Return the [X, Y] coordinate for the center point of the cell that contains the specified text.  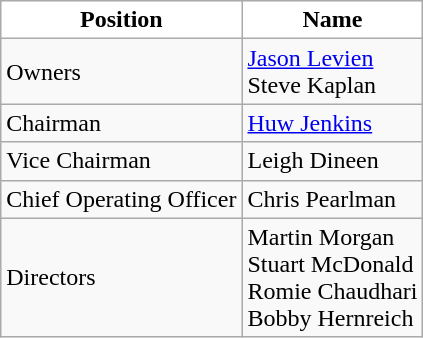
Position [122, 20]
Jason Levien Steve Kaplan [332, 72]
Huw Jenkins [332, 123]
Chairman [122, 123]
Chief Operating Officer [122, 199]
Martin Morgan Stuart McDonald Romie Chaudhari Bobby Hernreich [332, 278]
Directors [122, 278]
Chris Pearlman [332, 199]
Vice Chairman [122, 161]
Name [332, 20]
Leigh Dineen [332, 161]
Owners [122, 72]
